Capture the cell that displays the provided text and extract its (X, Y) central coordinate. 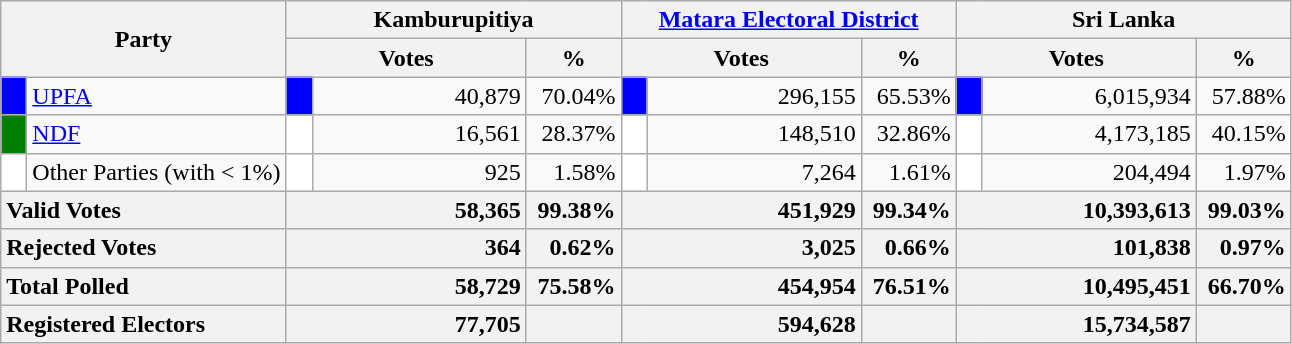
99.03% (1244, 210)
454,954 (741, 286)
Party (144, 39)
10,495,451 (1076, 286)
70.04% (574, 96)
28.37% (574, 134)
57.88% (1244, 96)
594,628 (741, 324)
Total Polled (144, 286)
75.58% (574, 286)
32.86% (908, 134)
Registered Electors (144, 324)
296,155 (754, 96)
Matara Electoral District (788, 20)
76.51% (908, 286)
1.61% (908, 172)
58,365 (406, 210)
0.62% (574, 248)
0.66% (908, 248)
0.97% (1244, 248)
10,393,613 (1076, 210)
Valid Votes (144, 210)
66.70% (1244, 286)
99.34% (908, 210)
1.58% (574, 172)
3,025 (741, 248)
40,879 (419, 96)
4,173,185 (1089, 134)
364 (406, 248)
Sri Lanka (1124, 20)
Rejected Votes (144, 248)
925 (419, 172)
NDF (156, 134)
40.15% (1244, 134)
1.97% (1244, 172)
77,705 (406, 324)
Kamburupitiya (454, 20)
7,264 (754, 172)
15,734,587 (1076, 324)
148,510 (754, 134)
6,015,934 (1089, 96)
65.53% (908, 96)
58,729 (406, 286)
99.38% (574, 210)
16,561 (419, 134)
451,929 (741, 210)
Other Parties (with < 1%) (156, 172)
101,838 (1076, 248)
204,494 (1089, 172)
UPFA (156, 96)
